Determine the (x, y) coordinate at the center of the cell enclosing the given text.  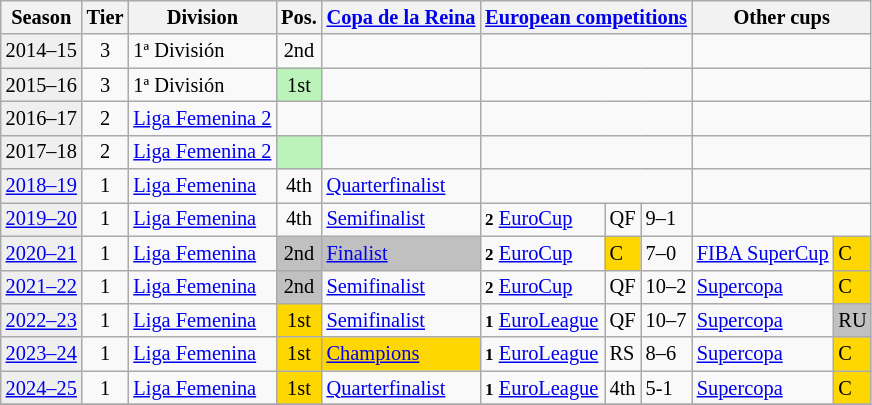
Pos. (298, 17)
8–6 (666, 354)
Tier (106, 17)
European competitions (586, 17)
Other cups (782, 17)
2015–16 (42, 85)
2019–20 (42, 219)
FIBA SuperCup (763, 253)
2016–17 (42, 118)
Champions (402, 354)
Copa de la Reina (402, 17)
2018–19 (42, 186)
Finalist (402, 253)
7–0 (666, 253)
2017–18 (42, 152)
2014–15 (42, 51)
10–2 (666, 287)
RS (623, 354)
Season (42, 17)
5-1 (666, 388)
10–7 (666, 320)
9–1 (666, 219)
2022–23 (42, 320)
2020–21 (42, 253)
RU (852, 320)
2021–22 (42, 287)
2024–25 (42, 388)
2023–24 (42, 354)
Division (202, 17)
